Provide the (X, Y) coordinate of the cell's center where the given text is located.  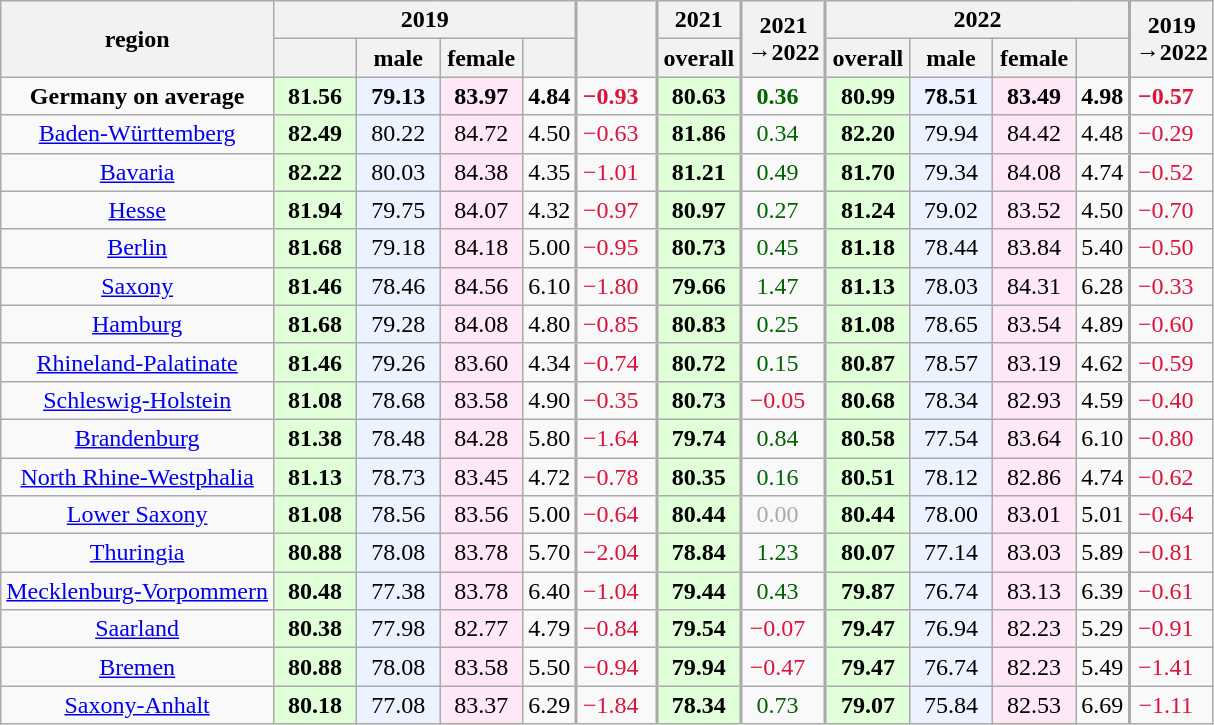
77.98 (398, 629)
0.15 (784, 362)
84.56 (482, 286)
5.49 (1103, 667)
4.89 (1103, 324)
83.60 (482, 362)
78.46 (398, 286)
4.90 (550, 400)
−0.70 (1171, 210)
81.21 (700, 172)
Baden-Württemberg (138, 134)
79.74 (700, 438)
81.18 (868, 248)
81.24 (868, 210)
−0.60 (1171, 324)
82.53 (1034, 705)
80.58 (868, 438)
78.48 (398, 438)
−1.04 (617, 591)
82.20 (868, 134)
78.51 (950, 96)
81.56 (316, 96)
4.35 (550, 172)
2021 (700, 20)
84.38 (482, 172)
80.87 (868, 362)
−1.64 (617, 438)
−0.81 (1171, 553)
80.72 (700, 362)
79.54 (700, 629)
6.29 (550, 705)
84.31 (1034, 286)
Rhineland-Palatinate (138, 362)
−1.11 (1171, 705)
0.49 (784, 172)
1.23 (784, 553)
79.34 (950, 172)
0.43 (784, 591)
82.86 (1034, 477)
Saarland (138, 629)
84.42 (1034, 134)
84.07 (482, 210)
79.02 (950, 210)
2022 (978, 20)
0.84 (784, 438)
83.03 (1034, 553)
0.25 (784, 324)
80.18 (316, 705)
−0.52 (1171, 172)
78.00 (950, 515)
82.77 (482, 629)
80.83 (700, 324)
−0.84 (617, 629)
5.80 (550, 438)
81.38 (316, 438)
−0.50 (1171, 248)
−0.74 (617, 362)
5.70 (550, 553)
5.01 (1103, 515)
0.45 (784, 248)
−0.29 (1171, 134)
−0.61 (1171, 591)
78.12 (950, 477)
78.57 (950, 362)
Berlin (138, 248)
83.84 (1034, 248)
4.79 (550, 629)
77.14 (950, 553)
77.54 (950, 438)
80.38 (316, 629)
2021→2022 (784, 39)
82.49 (316, 134)
−1.41 (1171, 667)
Saxony (138, 286)
−1.01 (617, 172)
78.56 (398, 515)
6.28 (1103, 286)
−0.78 (617, 477)
79.44 (700, 591)
−0.07 (784, 629)
81.94 (316, 210)
−0.95 (617, 248)
Schleswig-Holstein (138, 400)
−2.04 (617, 553)
80.03 (398, 172)
0.34 (784, 134)
−0.05 (784, 400)
Hesse (138, 210)
81.70 (868, 172)
Hamburg (138, 324)
78.03 (950, 286)
80.22 (398, 134)
2019 (426, 20)
83.01 (1034, 515)
83.54 (1034, 324)
4.48 (1103, 134)
78.65 (950, 324)
Saxony-Anhalt (138, 705)
Brandenburg (138, 438)
75.84 (950, 705)
83.49 (1034, 96)
0.16 (784, 477)
5.50 (550, 667)
82.22 (316, 172)
4.32 (550, 210)
77.38 (398, 591)
79.13 (398, 96)
78.73 (398, 477)
84.18 (482, 248)
79.18 (398, 248)
77.08 (398, 705)
83.97 (482, 96)
4.72 (550, 477)
84.28 (482, 438)
−0.47 (784, 667)
83.45 (482, 477)
Bremen (138, 667)
83.52 (1034, 210)
82.93 (1034, 400)
0.27 (784, 210)
1.47 (784, 286)
0.73 (784, 705)
81.86 (700, 134)
80.68 (868, 400)
Bavaria (138, 172)
2019→2022 (1171, 39)
78.68 (398, 400)
Lower Saxony (138, 515)
79.66 (700, 286)
79.07 (868, 705)
79.87 (868, 591)
Mecklenburg-Vorpommern (138, 591)
4.34 (550, 362)
5.89 (1103, 553)
6.40 (550, 591)
79.28 (398, 324)
80.48 (316, 591)
−0.35 (617, 400)
5.29 (1103, 629)
80.99 (868, 96)
4.62 (1103, 362)
−0.62 (1171, 477)
−0.91 (1171, 629)
78.84 (700, 553)
78.44 (950, 248)
80.07 (868, 553)
−0.63 (617, 134)
−0.93 (617, 96)
83.37 (482, 705)
83.56 (482, 515)
5.40 (1103, 248)
79.75 (398, 210)
−0.57 (1171, 96)
83.13 (1034, 591)
−1.80 (617, 286)
84.72 (482, 134)
76.94 (950, 629)
−0.33 (1171, 286)
Germany on average (138, 96)
0.00 (784, 515)
6.69 (1103, 705)
6.39 (1103, 591)
−0.85 (617, 324)
80.51 (868, 477)
0.36 (784, 96)
−1.84 (617, 705)
80.35 (700, 477)
80.97 (700, 210)
−0.94 (617, 667)
Thuringia (138, 553)
80.63 (700, 96)
4.59 (1103, 400)
−0.97 (617, 210)
4.80 (550, 324)
−0.59 (1171, 362)
83.64 (1034, 438)
4.84 (550, 96)
−0.80 (1171, 438)
North Rhine-Westphalia (138, 477)
region (138, 39)
−0.40 (1171, 400)
83.19 (1034, 362)
79.26 (398, 362)
4.98 (1103, 96)
